Find where the given text appears and provide that cell's center as (X, Y) coordinate. 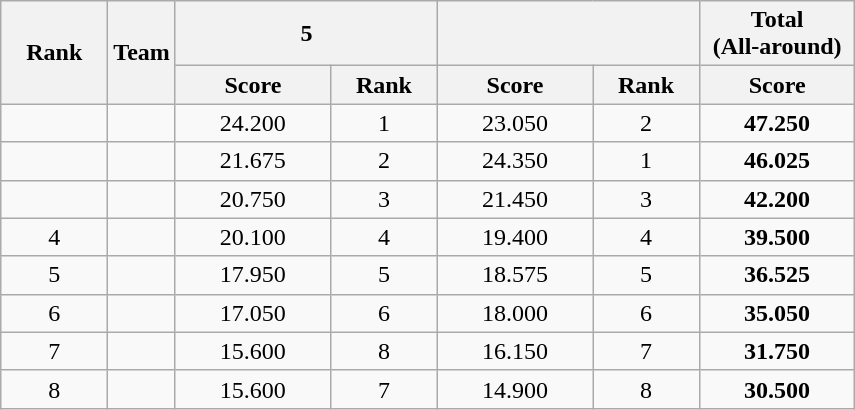
Total(All-around) (778, 34)
23.050 (514, 123)
21.675 (252, 161)
30.500 (778, 389)
24.200 (252, 123)
17.950 (252, 275)
46.025 (778, 161)
18.000 (514, 313)
21.450 (514, 199)
14.900 (514, 389)
16.150 (514, 351)
39.500 (778, 237)
35.050 (778, 313)
20.750 (252, 199)
20.100 (252, 237)
17.050 (252, 313)
47.250 (778, 123)
31.750 (778, 351)
24.350 (514, 161)
19.400 (514, 237)
42.200 (778, 199)
36.525 (778, 275)
Team (142, 52)
18.575 (514, 275)
